From the cell containing the given text, extract its center point as (X, Y) coordinate. 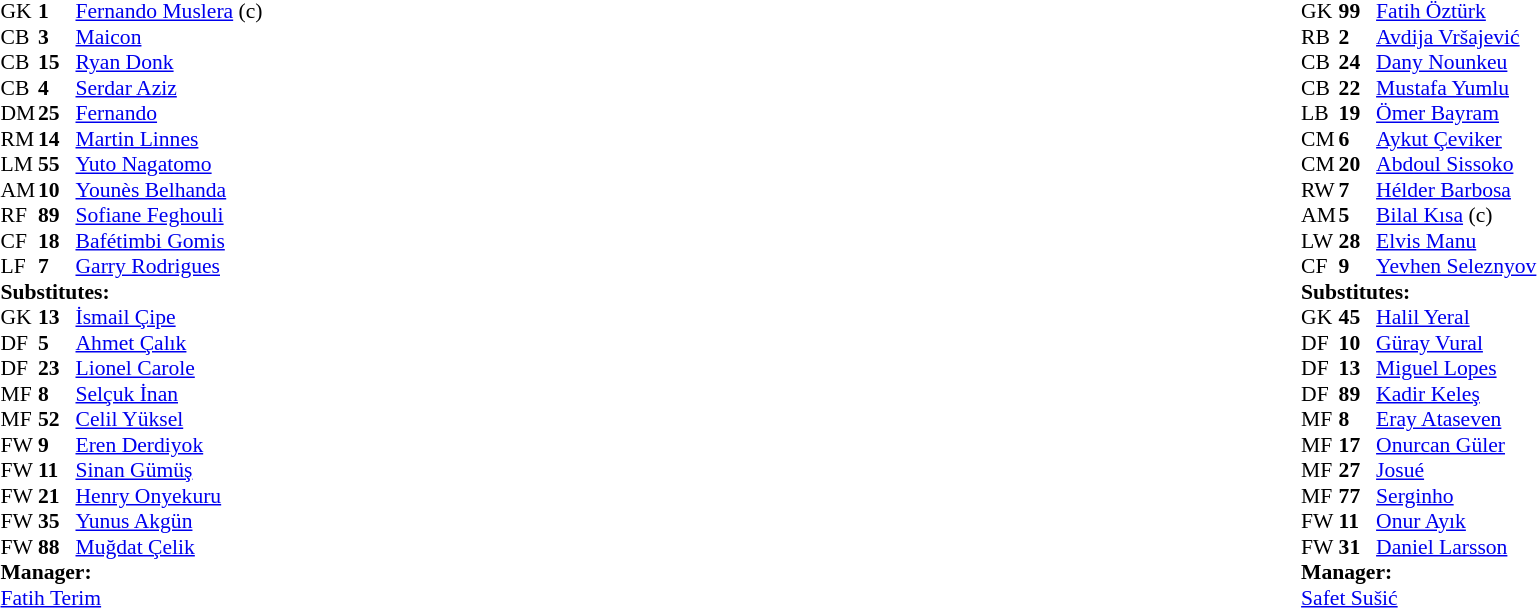
Elvis Manu (1456, 241)
Mustafa Yumlu (1456, 88)
Sinan Gümüş (170, 471)
17 (1358, 445)
Hélder Barbosa (1456, 190)
31 (1358, 547)
Serdar Aziz (170, 88)
Serginho (1456, 496)
Daniel Larsson (1456, 547)
Ryan Donk (170, 63)
55 (57, 165)
Muğdat Çelik (170, 547)
4 (57, 88)
Yuto Nagatomo (170, 165)
14 (57, 139)
Güray Vural (1456, 343)
RW (1320, 190)
18 (57, 241)
23 (57, 369)
Eray Ataseven (1456, 419)
15 (57, 63)
Eren Derdiyok (170, 445)
Fernando (170, 113)
DM (19, 113)
LM (19, 165)
Josué (1456, 471)
Sofiane Feghouli (170, 215)
25 (57, 113)
27 (1358, 471)
LW (1320, 241)
2 (1358, 37)
Aykut Çeviker (1456, 139)
Selçuk İnan (170, 394)
RF (19, 215)
45 (1358, 317)
24 (1358, 63)
Martin Linnes (170, 139)
LB (1320, 113)
Lionel Carole (170, 369)
Bafétimbi Gomis (170, 241)
19 (1358, 113)
77 (1358, 496)
Dany Nounkeu (1456, 63)
Maicon (170, 37)
İsmail Çipe (170, 317)
Miguel Lopes (1456, 369)
88 (57, 547)
Garry Rodrigues (170, 267)
LF (19, 267)
Kadir Keleş (1456, 394)
Ömer Bayram (1456, 113)
20 (1358, 165)
Onur Ayık (1456, 521)
3 (57, 37)
52 (57, 419)
Ahmet Çalık (170, 343)
Abdoul Sissoko (1456, 165)
Bilal Kısa (c) (1456, 215)
Henry Onyekuru (170, 496)
22 (1358, 88)
Yunus Akgün (170, 521)
Celil Yüksel (170, 419)
Onurcan Güler (1456, 445)
Avdija Vršajević (1456, 37)
35 (57, 521)
RM (19, 139)
RB (1320, 37)
6 (1358, 139)
21 (57, 496)
Younès Belhanda (170, 190)
28 (1358, 241)
Halil Yeral (1456, 317)
Yevhen Seleznyov (1456, 267)
